Return [X, Y] of the center of cell containing provided text 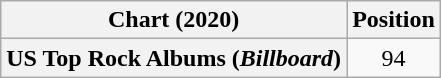
94 [394, 58]
Chart (2020) [174, 20]
US Top Rock Albums (Billboard) [174, 58]
Position [394, 20]
